Identify which cell holds the provided text, then report its (X, Y) central coordinate. 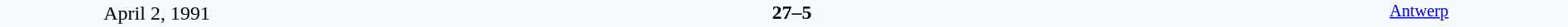
April 2, 1991 (157, 13)
Antwerp (1419, 13)
27–5 (791, 12)
